Extract the [X, Y] coordinate from the center of the cell holding the provided text.  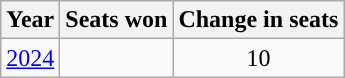
Seats won [116, 20]
10 [258, 58]
Year [30, 20]
2024 [30, 58]
Change in seats [258, 20]
